Capture the cell that displays the provided text and extract its [X, Y] central coordinate. 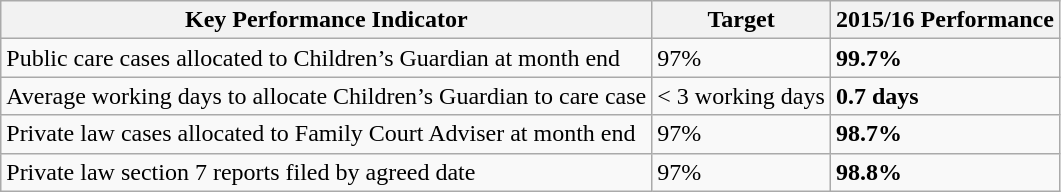
Public care cases allocated to Children’s Guardian at month end [326, 58]
Private law cases allocated to Family Court Adviser at month end [326, 134]
< 3 working days [742, 96]
Key Performance Indicator [326, 20]
Private law section 7 reports filed by agreed date [326, 172]
Target [742, 20]
0.7 days [944, 96]
2015/16 Performance [944, 20]
99.7% [944, 58]
Average working days to allocate Children’s Guardian to care case [326, 96]
98.7% [944, 134]
98.8% [944, 172]
